Extract the [X, Y] coordinate from the center of the cell holding the provided text.  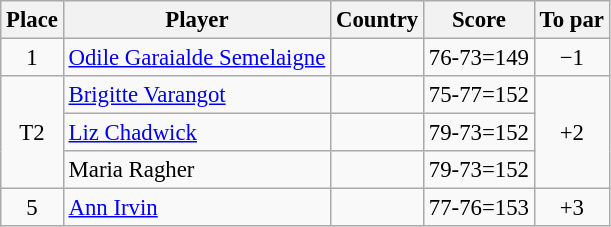
Ann Irvin [196, 208]
Score [480, 20]
Player [196, 20]
To par [572, 20]
Country [378, 20]
Odile Garaialde Semelaigne [196, 58]
76-73=149 [480, 58]
Maria Ragher [196, 170]
77-76=153 [480, 208]
−1 [572, 58]
Place [32, 20]
+2 [572, 132]
1 [32, 58]
Liz Chadwick [196, 133]
Brigitte Varangot [196, 95]
+3 [572, 208]
75-77=152 [480, 95]
T2 [32, 132]
5 [32, 208]
